Output the [X, Y] coordinate of the center of the cell containing the given text.  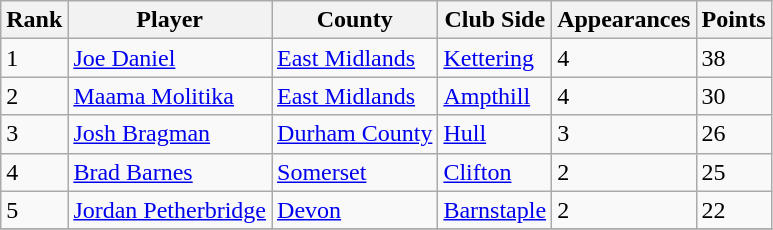
26 [734, 134]
Barnstaple [495, 210]
Ampthill [495, 96]
Player [170, 20]
Points [734, 20]
Jordan Petherbridge [170, 210]
1 [34, 58]
Rank [34, 20]
Maama Molitika [170, 96]
County [355, 20]
30 [734, 96]
Kettering [495, 58]
Josh Bragman [170, 134]
38 [734, 58]
22 [734, 210]
Devon [355, 210]
Joe Daniel [170, 58]
Brad Barnes [170, 172]
Somerset [355, 172]
25 [734, 172]
Appearances [624, 20]
5 [34, 210]
Clifton [495, 172]
Durham County [355, 134]
Hull [495, 134]
Club Side [495, 20]
